Capture the cell that displays the provided text and extract its [x, y] central coordinate. 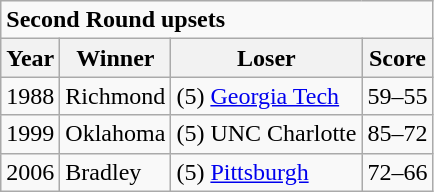
2006 [30, 172]
1988 [30, 96]
Oklahoma [116, 134]
72–66 [398, 172]
59–55 [398, 96]
(5) Pittsburgh [266, 172]
Richmond [116, 96]
85–72 [398, 134]
Score [398, 58]
Winner [116, 58]
Year [30, 58]
Second Round upsets [217, 20]
Bradley [116, 172]
Loser [266, 58]
(5) Georgia Tech [266, 96]
(5) UNC Charlotte [266, 134]
1999 [30, 134]
